Search for the cell housing the specified text and yield its [x, y] center coordinate. 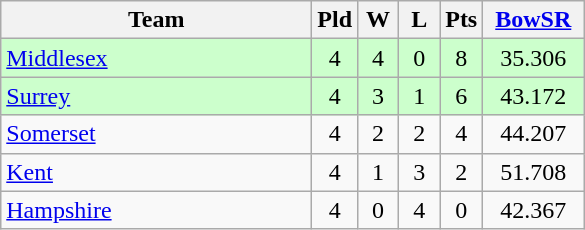
L [420, 20]
35.306 [534, 58]
51.708 [534, 172]
42.367 [534, 210]
43.172 [534, 96]
8 [462, 58]
Surrey [156, 96]
BowSR [534, 20]
W [378, 20]
6 [462, 96]
Pts [462, 20]
Hampshire [156, 210]
Somerset [156, 134]
44.207 [534, 134]
Team [156, 20]
Middlesex [156, 58]
Kent [156, 172]
Pld [335, 20]
